From the cell containing the given text, extract its center point as [x, y] coordinate. 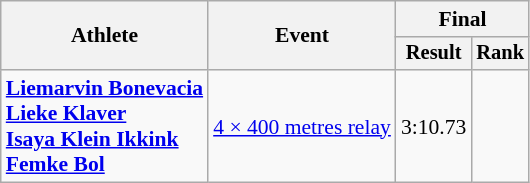
Rank [500, 54]
4 × 400 metres relay [302, 126]
Athlete [104, 36]
3:10.73 [434, 126]
Result [434, 54]
Liemarvin BonevaciaLieke KlaverIsaya Klein IkkinkFemke Bol [104, 126]
Event [302, 36]
Final [462, 19]
